Detect which cell encompasses the target text, then output its [X, Y] center coordinate. 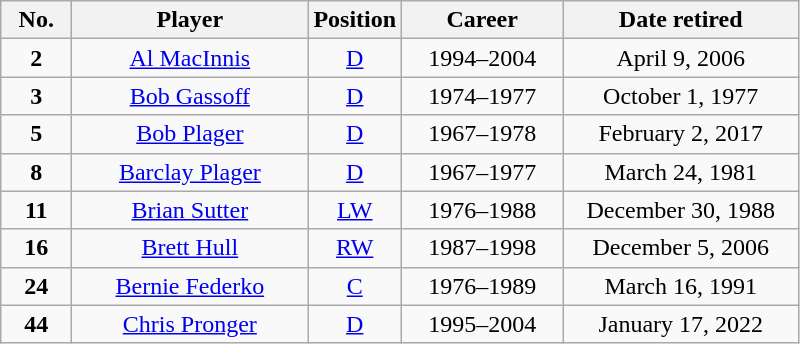
No. [36, 20]
16 [36, 248]
January 17, 2022 [681, 324]
1967–1978 [482, 134]
1967–1977 [482, 172]
LW [355, 210]
44 [36, 324]
Date retired [681, 20]
December 30, 1988 [681, 210]
3 [36, 96]
Brian Sutter [190, 210]
8 [36, 172]
C [355, 286]
RW [355, 248]
1974–1977 [482, 96]
Brett Hull [190, 248]
Player [190, 20]
Bernie Federko [190, 286]
Position [355, 20]
March 24, 1981 [681, 172]
1976–1989 [482, 286]
March 16, 1991 [681, 286]
Career [482, 20]
Bob Gassoff [190, 96]
April 9, 2006 [681, 58]
Chris Pronger [190, 324]
24 [36, 286]
Al MacInnis [190, 58]
1994–2004 [482, 58]
1976–1988 [482, 210]
February 2, 2017 [681, 134]
Bob Plager [190, 134]
2 [36, 58]
5 [36, 134]
December 5, 2006 [681, 248]
October 1, 1977 [681, 96]
1995–2004 [482, 324]
Barclay Plager [190, 172]
1987–1998 [482, 248]
11 [36, 210]
